Return the (x, y) coordinate for the center point of the cell that contains the specified text.  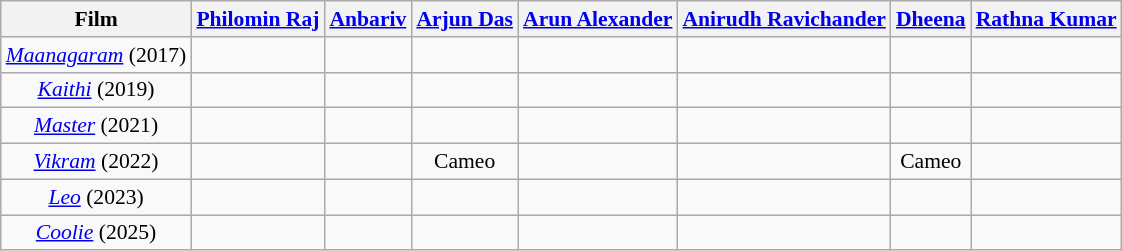
Rathna Kumar (1046, 19)
Arjun Das (464, 19)
Dheena (931, 19)
Philomin Raj (258, 19)
Vikram (2022) (96, 162)
Film (96, 19)
Coolie (2025) (96, 233)
Arun Alexander (598, 19)
Kaithi (2019) (96, 90)
Anbariv (368, 19)
Maanagaram (2017) (96, 55)
Master (2021) (96, 126)
Anirudh Ravichander (784, 19)
Leo (2023) (96, 197)
